Locate the cell with the specified text and output its [x, y] center coordinate. 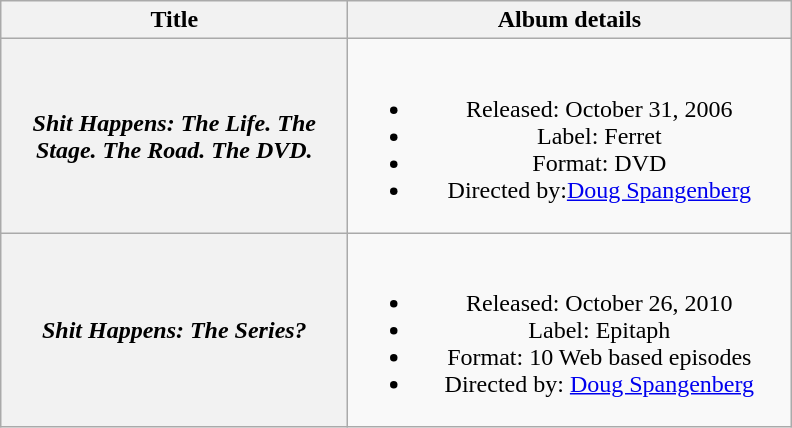
Released: October 31, 2006Label: FerretFormat: DVDDirected by:Doug Spangenberg [570, 136]
Album details [570, 20]
Shit Happens: The Series? [174, 330]
Released: October 26, 2010Label: EpitaphFormat: 10 Web based episodesDirected by: Doug Spangenberg [570, 330]
Title [174, 20]
Shit Happens: The Life. TheStage. The Road. The DVD. [174, 136]
